Pinpoint the cell where the given text exists, returning its [x, y] midpoint coordinate. 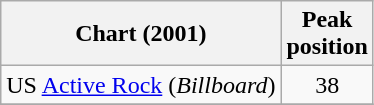
38 [327, 85]
Peakposition [327, 34]
Chart (2001) [141, 34]
US Active Rock (Billboard) [141, 85]
